Search for the cell housing the specified text and yield its [x, y] center coordinate. 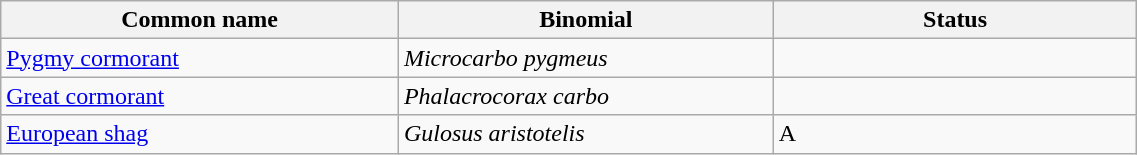
Great cormorant [200, 96]
Phalacrocorax carbo [586, 96]
A [955, 134]
European shag [200, 134]
Microcarbo pygmeus [586, 58]
Common name [200, 20]
Status [955, 20]
Pygmy cormorant [200, 58]
Binomial [586, 20]
Gulosus aristotelis [586, 134]
